Find where the given text appears and provide that cell's center as (x, y) coordinate. 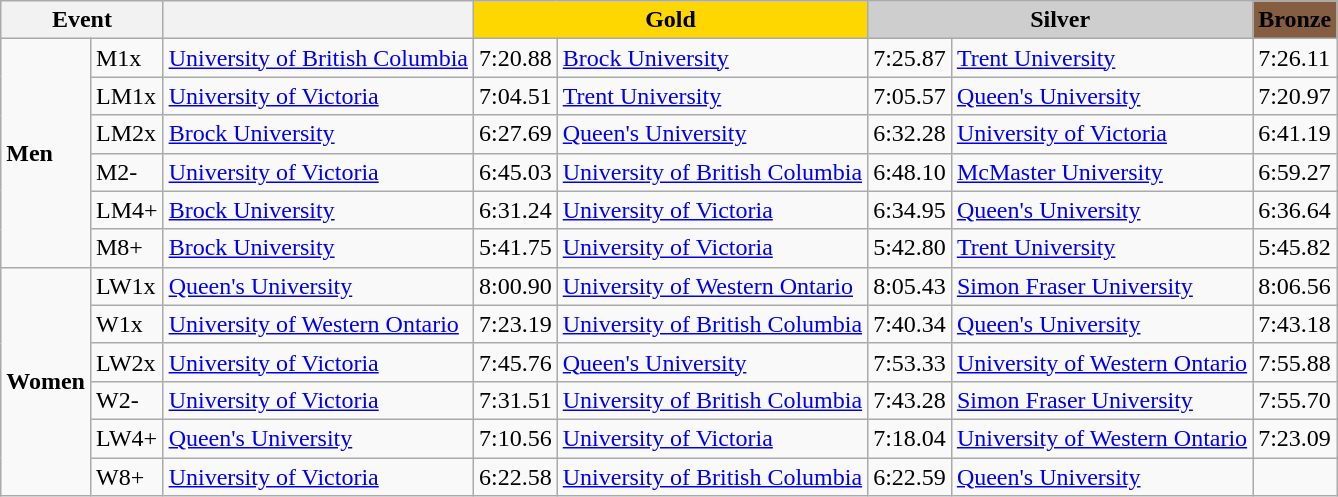
7:25.87 (910, 58)
7:43.18 (1295, 324)
W2- (126, 400)
7:04.51 (515, 96)
Men (46, 153)
6:31.24 (515, 210)
7:23.09 (1295, 438)
6:48.10 (910, 172)
6:22.58 (515, 477)
Gold (670, 20)
LW1x (126, 286)
W8+ (126, 477)
6:32.28 (910, 134)
5:41.75 (515, 248)
LM4+ (126, 210)
7:26.11 (1295, 58)
Bronze (1295, 20)
M2- (126, 172)
7:45.76 (515, 362)
7:05.57 (910, 96)
7:20.97 (1295, 96)
Women (46, 381)
6:27.69 (515, 134)
M8+ (126, 248)
6:59.27 (1295, 172)
Event (82, 20)
7:55.70 (1295, 400)
5:42.80 (910, 248)
Silver (1060, 20)
6:36.64 (1295, 210)
5:45.82 (1295, 248)
M1x (126, 58)
7:43.28 (910, 400)
7:23.19 (515, 324)
6:22.59 (910, 477)
6:41.19 (1295, 134)
LM1x (126, 96)
6:34.95 (910, 210)
6:45.03 (515, 172)
8:06.56 (1295, 286)
8:00.90 (515, 286)
7:53.33 (910, 362)
7:55.88 (1295, 362)
7:40.34 (910, 324)
McMaster University (1102, 172)
W1x (126, 324)
LW2x (126, 362)
7:18.04 (910, 438)
8:05.43 (910, 286)
LM2x (126, 134)
LW4+ (126, 438)
7:20.88 (515, 58)
7:10.56 (515, 438)
7:31.51 (515, 400)
